From the cell containing the given text, extract its center point as [x, y] coordinate. 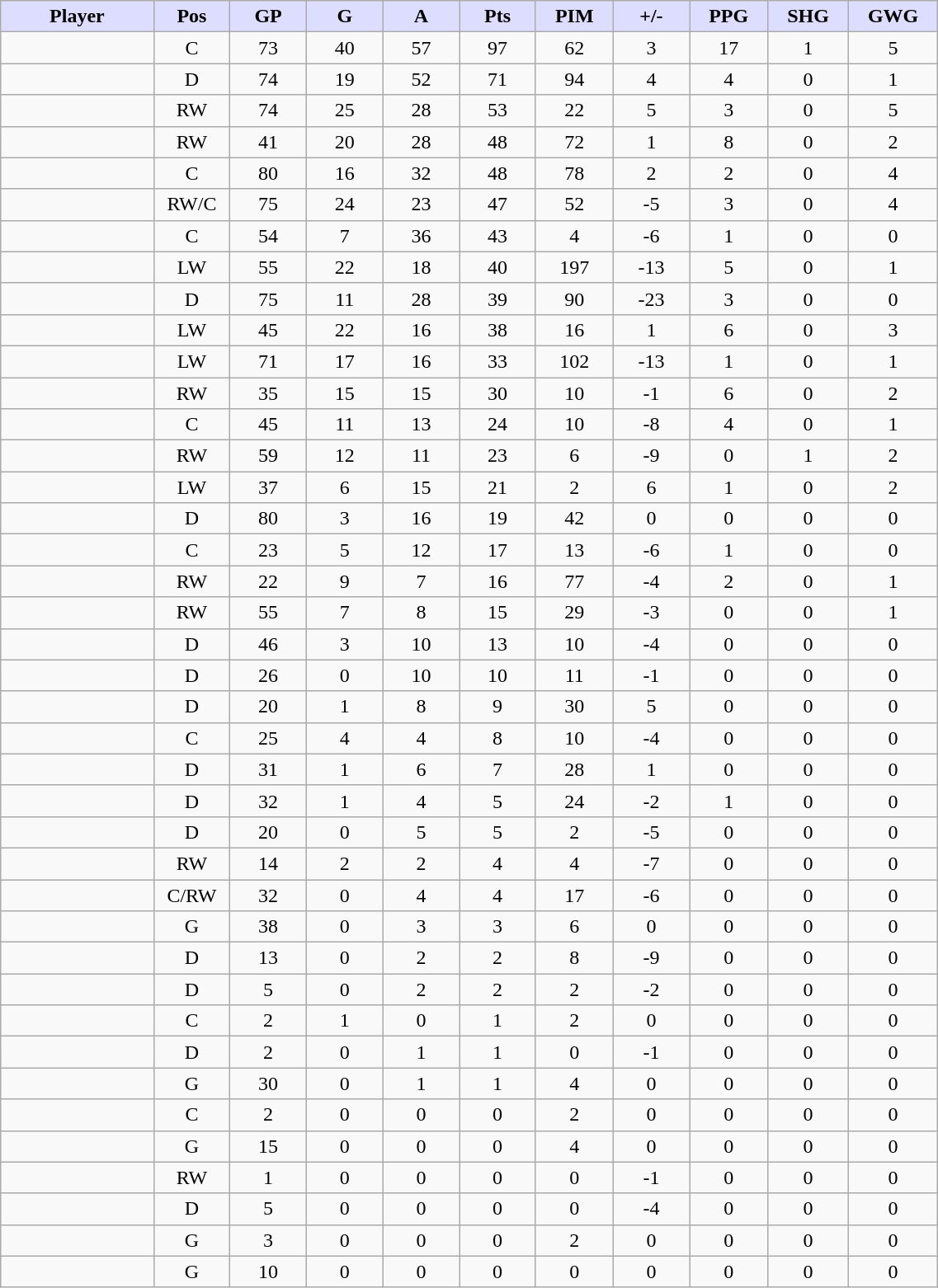
39 [498, 298]
43 [498, 236]
36 [421, 236]
73 [269, 48]
26 [269, 675]
57 [421, 48]
37 [269, 487]
46 [269, 644]
-3 [652, 613]
102 [574, 361]
-7 [652, 863]
59 [269, 456]
14 [269, 863]
PPG [729, 16]
18 [421, 267]
97 [498, 48]
GP [269, 16]
72 [574, 142]
SHG [808, 16]
21 [498, 487]
GWG [893, 16]
47 [498, 204]
41 [269, 142]
94 [574, 79]
33 [498, 361]
78 [574, 173]
53 [498, 110]
90 [574, 298]
+/- [652, 16]
PIM [574, 16]
A [421, 16]
35 [269, 393]
42 [574, 519]
RW/C [191, 204]
Pts [498, 16]
-23 [652, 298]
54 [269, 236]
Player [78, 16]
29 [574, 613]
197 [574, 267]
62 [574, 48]
77 [574, 581]
31 [269, 769]
C/RW [191, 895]
-8 [652, 425]
Pos [191, 16]
